Determine the (X, Y) coordinate at the center of the cell enclosing the given text.  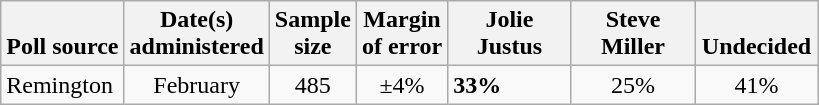
Samplesize (312, 34)
485 (312, 85)
Undecided (757, 34)
Remington (62, 85)
SteveMiller (633, 34)
Poll source (62, 34)
February (196, 85)
±4% (402, 85)
41% (757, 85)
Date(s)administered (196, 34)
25% (633, 85)
Marginof error (402, 34)
JolieJustus (510, 34)
33% (510, 85)
